Capture the cell that displays the provided text and extract its [x, y] central coordinate. 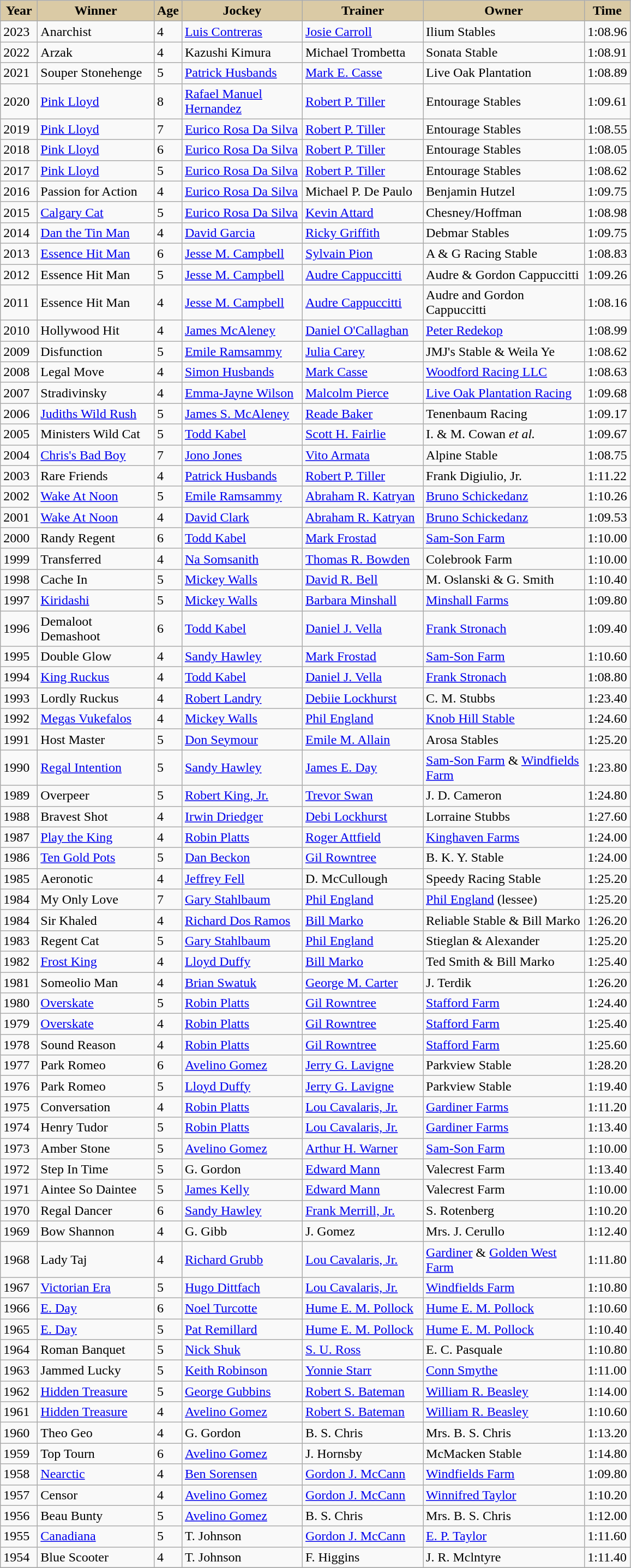
Debmar Stables [504, 233]
Roman Banquet [96, 1350]
Nearctic [96, 1474]
Censor [96, 1495]
2002 [19, 497]
Chesney/Hoffman [504, 212]
1:11.60 [608, 1536]
2009 [19, 352]
Nick Shuk [242, 1350]
Dan the Tin Man [96, 233]
1977 [19, 1065]
Kinghaven Farms [504, 837]
1978 [19, 1045]
1:09.67 [608, 434]
Audre and Gordon Cappuccitti [504, 303]
Aeronotic [96, 879]
1961 [19, 1412]
1982 [19, 961]
1975 [19, 1107]
2012 [19, 274]
2023 [19, 32]
Jockey [242, 11]
Beau Bunty [96, 1516]
1:09.53 [608, 517]
James E. Day [362, 767]
Debi Lockhurst [362, 816]
1:09.17 [608, 414]
1:27.60 [608, 816]
Don Seymour [242, 740]
1:28.20 [608, 1065]
Judiths Wild Rush [96, 414]
Josie Carroll [362, 32]
2003 [19, 476]
Play the King [96, 837]
J. D. Cameron [504, 796]
2020 [19, 101]
Regal Dancer [96, 1210]
1:09.68 [608, 393]
2011 [19, 303]
James Kelly [242, 1190]
2017 [19, 171]
Rafael Manuel Hernandez [242, 101]
Frank Merrill, Jr. [362, 1210]
Mark E. Casse [362, 73]
Aintee So Daintee [96, 1190]
Conn Smythe [504, 1371]
Knob Hill Stable [504, 719]
Arthur H. Warner [362, 1148]
1:08.99 [608, 331]
Souper Stonehenge [96, 73]
A & G Racing Stable [504, 253]
Malcolm Pierce [362, 393]
Speedy Racing Stable [504, 879]
1983 [19, 941]
Anarchist [96, 32]
Scott H. Fairlie [362, 434]
King Ruckus [96, 677]
Arosa Stables [504, 740]
E. C. Pasquale [504, 1350]
Peter Redekop [504, 331]
2016 [19, 191]
Ted Smith & Bill Marko [504, 961]
Theo Geo [96, 1433]
1:24.40 [608, 1003]
1993 [19, 698]
1988 [19, 816]
1:14.00 [608, 1391]
Simon Husbands [242, 372]
1:23.80 [608, 767]
1963 [19, 1371]
James McAleney [242, 331]
1986 [19, 858]
Disfunction [96, 352]
George Gubbins [242, 1391]
J. Hornsby [362, 1454]
C. M. Stubbs [504, 698]
Age [168, 11]
Vito Armata [362, 455]
1:08.91 [608, 52]
S. Rotenberg [504, 1210]
Michael Trombetta [362, 52]
1:08.80 [608, 677]
I. & M. Cowan et al. [504, 434]
Bow Shannon [96, 1231]
Reade Baker [362, 414]
Mrs. J. Cerullo [504, 1231]
1997 [19, 600]
Woodford Racing LLC [504, 372]
Winner [96, 11]
2015 [19, 212]
Debiie Lockhurst [362, 698]
Year [19, 11]
1966 [19, 1308]
1979 [19, 1024]
Kazushi Kimura [242, 52]
1962 [19, 1391]
Sound Reason [96, 1045]
Daniel O'Callaghan [362, 331]
Frost King [96, 961]
Ben Sorensen [242, 1474]
Yonnie Starr [362, 1371]
1991 [19, 740]
2004 [19, 455]
1:13.20 [608, 1433]
1972 [19, 1169]
1:08.16 [608, 303]
Blue Scooter [96, 1557]
1:24.60 [608, 719]
Live Oak Plantation Racing [504, 393]
Noel Turcotte [242, 1308]
Phil England (lessee) [504, 899]
1:08.63 [608, 372]
1971 [19, 1190]
Robert King, Jr. [242, 796]
Calgary Cat [96, 212]
Roger Attfield [362, 837]
1974 [19, 1128]
Top Tourn [96, 1454]
1:11.80 [608, 1259]
Jeffrey Fell [242, 879]
1981 [19, 983]
F. Higgins [362, 1557]
Sir Khaled [96, 920]
Kiridashi [96, 600]
8 [168, 101]
J. Gomez [362, 1231]
1994 [19, 677]
1973 [19, 1148]
Frank Digiulio, Jr. [504, 476]
1965 [19, 1329]
1954 [19, 1557]
Emile M. Allain [362, 740]
Megas Vukefalos [96, 719]
2019 [19, 129]
Cache In [96, 579]
Sylvain Pion [362, 253]
J. R. Mclntyre [504, 1557]
1:08.89 [608, 73]
Ministers Wild Cat [96, 434]
1995 [19, 657]
Sam-Son Farm & Windfields Farm [504, 767]
James S. McAleney [242, 414]
JMJ's Stable & Weila Ye [504, 352]
Regal Intention [96, 767]
1:23.40 [608, 698]
1985 [19, 879]
Winnifred Taylor [504, 1495]
Someolio Man [96, 983]
Step In Time [96, 1169]
Kevin Attard [362, 212]
Mark Casse [362, 372]
1992 [19, 719]
2013 [19, 253]
M. Oslanski & G. Smith [504, 579]
E. P. Taylor [504, 1536]
Michael P. De Paulo [362, 191]
Pat Remillard [242, 1329]
S. U. Ross [362, 1350]
Na Somsanith [242, 559]
2010 [19, 331]
1968 [19, 1259]
1:08.83 [608, 253]
2001 [19, 517]
1996 [19, 628]
Bravest Shot [96, 816]
1959 [19, 1454]
1987 [19, 837]
1:12.00 [608, 1516]
2006 [19, 414]
1:11.00 [608, 1371]
B. K. Y. Stable [504, 858]
Richard Grubb [242, 1259]
Demaloot Demashoot [96, 628]
Gardiner & Golden West Farm [504, 1259]
Barbara Minshall [362, 600]
1958 [19, 1474]
1:14.80 [608, 1454]
1:09.61 [608, 101]
2018 [19, 150]
Henry Tudor [96, 1128]
Thomas R. Bowden [362, 559]
Stradivinsky [96, 393]
Julia Carey [362, 352]
1969 [19, 1231]
Chris's Bad Boy [96, 455]
Dan Beckon [242, 858]
D. McCullough [362, 879]
1998 [19, 579]
Overpeer [96, 796]
Ten Gold Pots [96, 858]
Minshall Farms [504, 600]
2022 [19, 52]
My Only Love [96, 899]
Keith Robinson [242, 1371]
Jono Jones [242, 455]
David Garcia [242, 233]
Lordly Ruckus [96, 698]
1:08.75 [608, 455]
Brian Swatuk [242, 983]
George M. Carter [362, 983]
1:19.40 [608, 1086]
1:08.98 [608, 212]
1:25.60 [608, 1045]
1955 [19, 1536]
1:09.40 [608, 628]
Double Glow [96, 657]
1976 [19, 1086]
1964 [19, 1350]
Lorraine Stubbs [504, 816]
Legal Move [96, 372]
Canadiana [96, 1536]
Host Master [96, 740]
Live Oak Plantation [504, 73]
Reliable Stable & Bill Marko [504, 920]
1960 [19, 1433]
Regent Cat [96, 941]
1:08.55 [608, 129]
Transferred [96, 559]
2005 [19, 434]
Lady Taj [96, 1259]
Richard Dos Ramos [242, 920]
1967 [19, 1287]
2000 [19, 538]
Time [608, 11]
Hollywood Hit [96, 331]
1989 [19, 796]
Luis Contreras [242, 32]
Stieglan & Alexander [504, 941]
2007 [19, 393]
Benjamin Hutzel [504, 191]
1:10.26 [608, 497]
Owner [504, 11]
1:09.26 [608, 274]
Conversation [96, 1107]
J. Terdik [504, 983]
Amber Stone [96, 1148]
Passion for Action [96, 191]
1:12.40 [608, 1231]
Sonata Stable [504, 52]
G. Gibb [242, 1231]
Tenenbaum Racing [504, 414]
1:08.96 [608, 32]
Colebrook Farm [504, 559]
1990 [19, 767]
1980 [19, 1003]
David R. Bell [362, 579]
Audre & Gordon Cappuccitti [504, 274]
Randy Regent [96, 538]
Alpine Stable [504, 455]
David Clark [242, 517]
1:11.20 [608, 1107]
Rare Friends [96, 476]
1:11.22 [608, 476]
Ricky Griffith [362, 233]
1956 [19, 1516]
1:08.05 [608, 150]
1:11.40 [608, 1557]
Jammed Lucky [96, 1371]
Arzak [96, 52]
Irwin Driedger [242, 816]
2014 [19, 233]
1970 [19, 1210]
1957 [19, 1495]
Trevor Swan [362, 796]
Trainer [362, 11]
Victorian Era [96, 1287]
2008 [19, 372]
Ilium Stables [504, 32]
Emma-Jayne Wilson [242, 393]
2021 [19, 73]
Hugo Dittfach [242, 1287]
Robert Landry [242, 698]
1999 [19, 559]
McMacken Stable [504, 1454]
1:24.80 [608, 796]
